Return [x, y] of the center of cell containing provided text 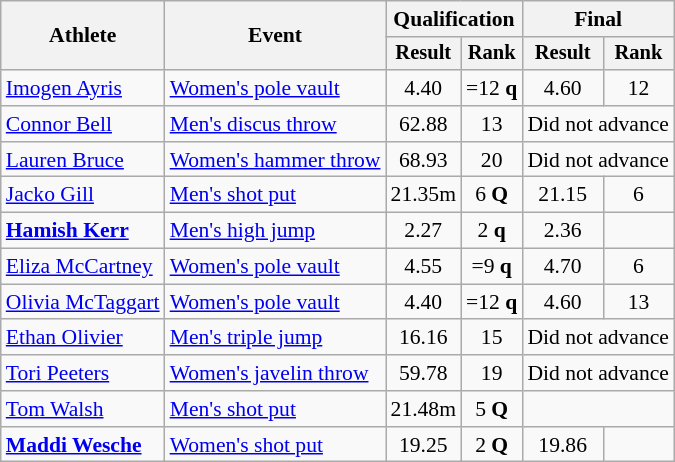
Women's hammer throw [276, 160]
Imogen Ayris [83, 88]
Men's triple jump [276, 338]
Tori Peeters [83, 373]
Event [276, 36]
21.35m [424, 195]
4.55 [424, 267]
Jacko Gill [83, 195]
2 q [492, 231]
68.93 [424, 160]
Men's discus throw [276, 124]
Final [598, 19]
21.48m [424, 409]
Olivia McTaggart [83, 302]
16.16 [424, 338]
Men's high jump [276, 231]
12 [638, 88]
62.88 [424, 124]
Ethan Olivier [83, 338]
5 Q [492, 409]
Lauren Bruce [83, 160]
=9 q [492, 267]
6 Q [492, 195]
20 [492, 160]
21.15 [562, 195]
Connor Bell [83, 124]
59.78 [424, 373]
Qualification [454, 19]
4.70 [562, 267]
Tom Walsh [83, 409]
Women's javelin throw [276, 373]
Eliza McCartney [83, 267]
19 [492, 373]
15 [492, 338]
2.27 [424, 231]
Hamish Kerr [83, 231]
2.36 [562, 231]
Athlete [83, 36]
